Pinpoint the cell where the given text exists, returning its [x, y] midpoint coordinate. 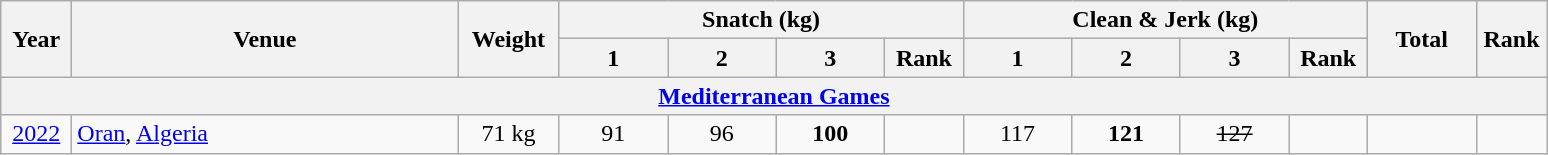
121 [1126, 134]
71 kg [508, 134]
Total [1422, 39]
Mediterranean Games [774, 96]
91 [614, 134]
96 [722, 134]
Clean & Jerk (kg) [1165, 20]
100 [830, 134]
117 [1018, 134]
Snatch (kg) [761, 20]
Year [36, 39]
2022 [36, 134]
Weight [508, 39]
127 [1234, 134]
Venue [265, 39]
Oran, Algeria [265, 134]
